From the cell containing the given text, extract its center point as [x, y] coordinate. 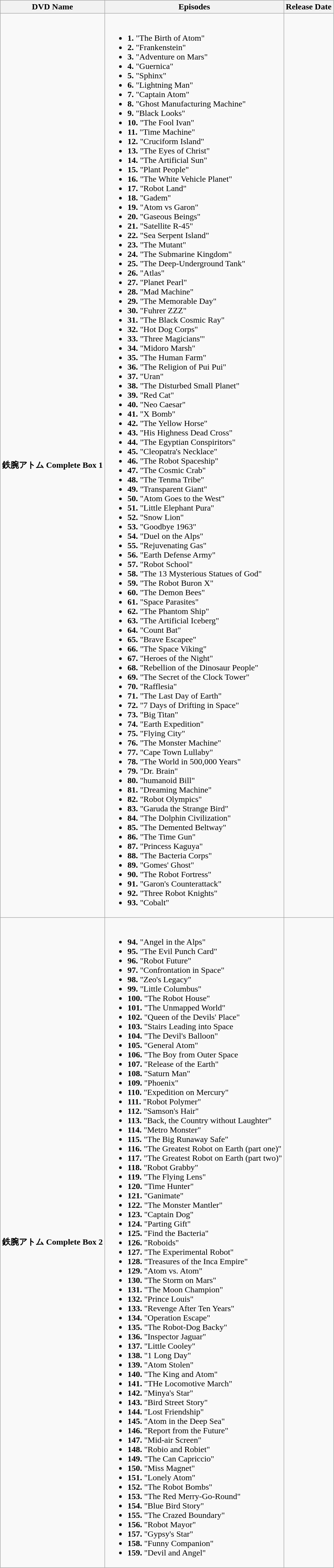
鉄腕アトム Complete Box 2 [53, 1243]
DVD Name [53, 7]
Episodes [194, 7]
鉄腕アトム Complete Box 1 [53, 466]
Release Date [309, 7]
